Find where the given text appears and provide that cell's center as (x, y) coordinate. 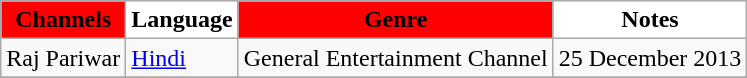
Language (182, 20)
General Entertainment Channel (396, 58)
Genre (396, 20)
Channels (64, 20)
Raj Pariwar (64, 58)
Notes (650, 20)
Hindi (182, 58)
25 December 2013 (650, 58)
